Determine the [X, Y] coordinate at the center of the cell enclosing the given text.  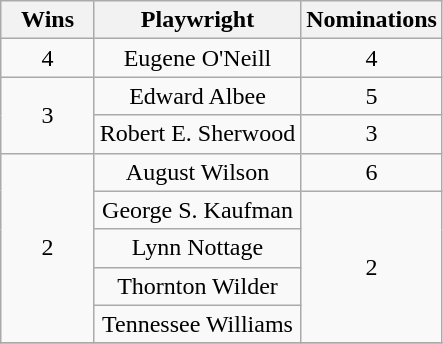
5 [372, 96]
Edward Albee [197, 96]
George S. Kaufman [197, 210]
6 [372, 172]
Nominations [372, 20]
Playwright [197, 20]
Lynn Nottage [197, 248]
Tennessee Williams [197, 324]
Robert E. Sherwood [197, 134]
Wins [48, 20]
Eugene O'Neill [197, 58]
Thornton Wilder [197, 286]
August Wilson [197, 172]
